Return the [x, y] coordinate for the center point of the cell that contains the specified text.  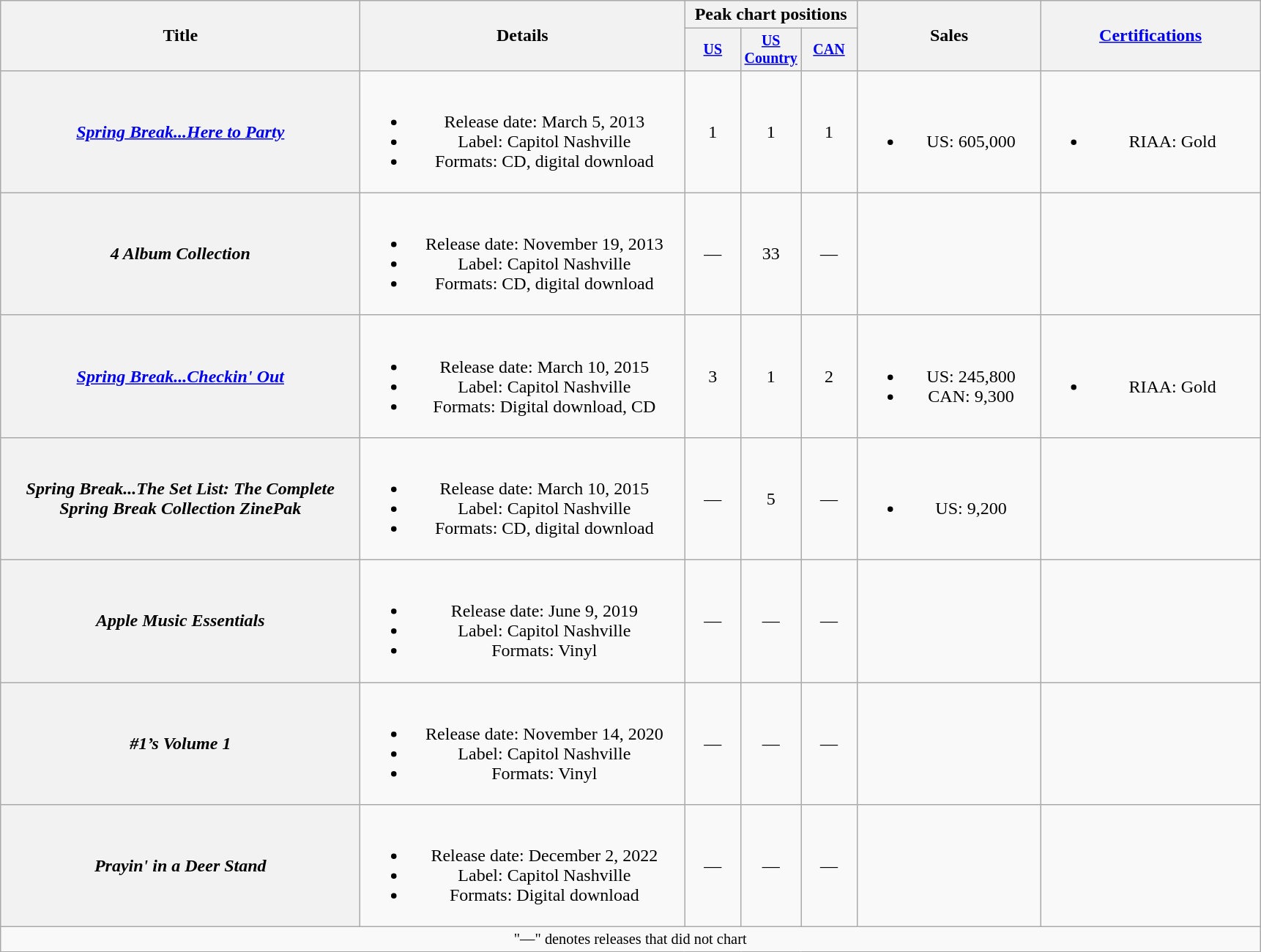
Peak chart positions [771, 15]
Spring Break...Checkin' Out [180, 376]
Title [180, 36]
US: 605,000 [949, 132]
US Country [771, 50]
Prayin' in a Deer Stand [180, 866]
4 Album Collection [180, 253]
Certifications [1151, 36]
#1’s Volume 1 [180, 744]
Release date: March 10, 2015Label: Capitol NashvilleFormats: CD, digital download [523, 498]
Release date: November 19, 2013Label: Capitol NashvilleFormats: CD, digital download [523, 253]
Release date: November 14, 2020Label: Capitol NashvilleFormats: Vinyl [523, 744]
Apple Music Essentials [180, 621]
5 [771, 498]
CAN [829, 50]
US: 245,800CAN: 9,300 [949, 376]
Release date: June 9, 2019Label: Capitol NashvilleFormats: Vinyl [523, 621]
Details [523, 36]
2 [829, 376]
Sales [949, 36]
3 [713, 376]
Spring Break...The Set List: The CompleteSpring Break Collection ZinePak [180, 498]
US: 9,200 [949, 498]
Release date: March 5, 2013Label: Capitol NashvilleFormats: CD, digital download [523, 132]
Release date: March 10, 2015Label: Capitol NashvilleFormats: Digital download, CD [523, 376]
"—" denotes releases that did not chart [630, 940]
US [713, 50]
Spring Break...Here to Party [180, 132]
Release date: December 2, 2022Label: Capitol NashvilleFormats: Digital download [523, 866]
33 [771, 253]
